Scan for the cell matching the given text and deliver its (x, y) coordinate at center. 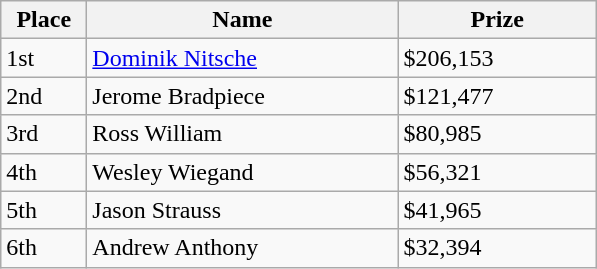
Wesley Wiegand (242, 172)
Ross William (242, 134)
Jason Strauss (242, 210)
$32,394 (498, 248)
$41,965 (498, 210)
Place (44, 20)
4th (44, 172)
Prize (498, 20)
Jerome Bradpiece (242, 96)
$80,985 (498, 134)
2nd (44, 96)
1st (44, 58)
$206,153 (498, 58)
$121,477 (498, 96)
Dominik Nitsche (242, 58)
$56,321 (498, 172)
Andrew Anthony (242, 248)
Name (242, 20)
6th (44, 248)
5th (44, 210)
3rd (44, 134)
